Detect which cell encompasses the target text, then output its [x, y] center coordinate. 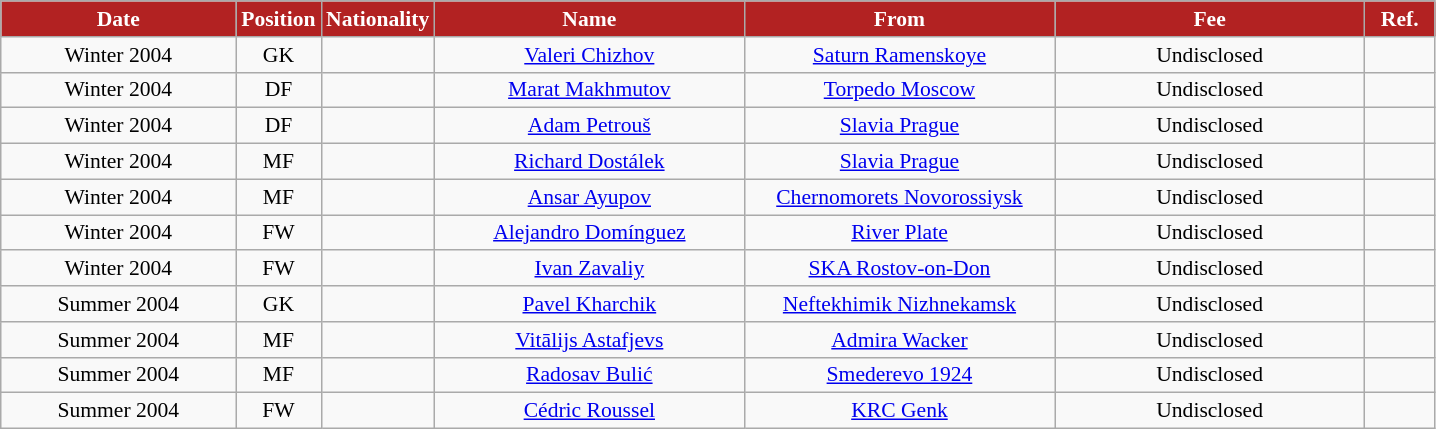
Richard Dostálek [589, 162]
Ref. [1400, 19]
Name [589, 19]
Saturn Ramenskoye [899, 55]
Neftekhimik Nizhnekamsk [899, 304]
Ivan Zavaliy [589, 269]
Admira Wacker [899, 340]
Marat Makhmutov [589, 90]
Pavel Kharchik [589, 304]
River Plate [899, 233]
Chernomorets Novorossiysk [899, 197]
Vitālijs Astafjevs [589, 340]
Nationality [378, 19]
Valeri Chizhov [589, 55]
Radosav Bulić [589, 375]
Position [278, 19]
KRC Genk [899, 411]
Torpedo Moscow [899, 90]
Alejandro Domínguez [589, 233]
Adam Petrouš [589, 126]
Cédric Roussel [589, 411]
Smederevo 1924 [899, 375]
Ansar Ayupov [589, 197]
From [899, 19]
Fee [1210, 19]
Date [118, 19]
SKA Rostov-on-Don [899, 269]
